Return [x, y] of the center of cell containing provided text 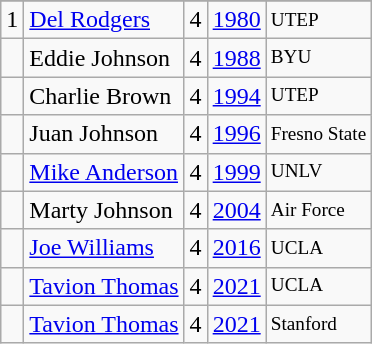
1980 [236, 20]
Marty Johnson [104, 210]
2004 [236, 210]
1 [12, 20]
2016 [236, 248]
Air Force [318, 210]
1999 [236, 172]
1994 [236, 96]
1988 [236, 58]
Del Rodgers [104, 20]
Joe Williams [104, 248]
Mike Anderson [104, 172]
Charlie Brown [104, 96]
Fresno State [318, 134]
Eddie Johnson [104, 58]
UNLV [318, 172]
Juan Johnson [104, 134]
BYU [318, 58]
1996 [236, 134]
Stanford [318, 324]
